Provide the [X, Y] coordinate of the cell's center where the given text is located.  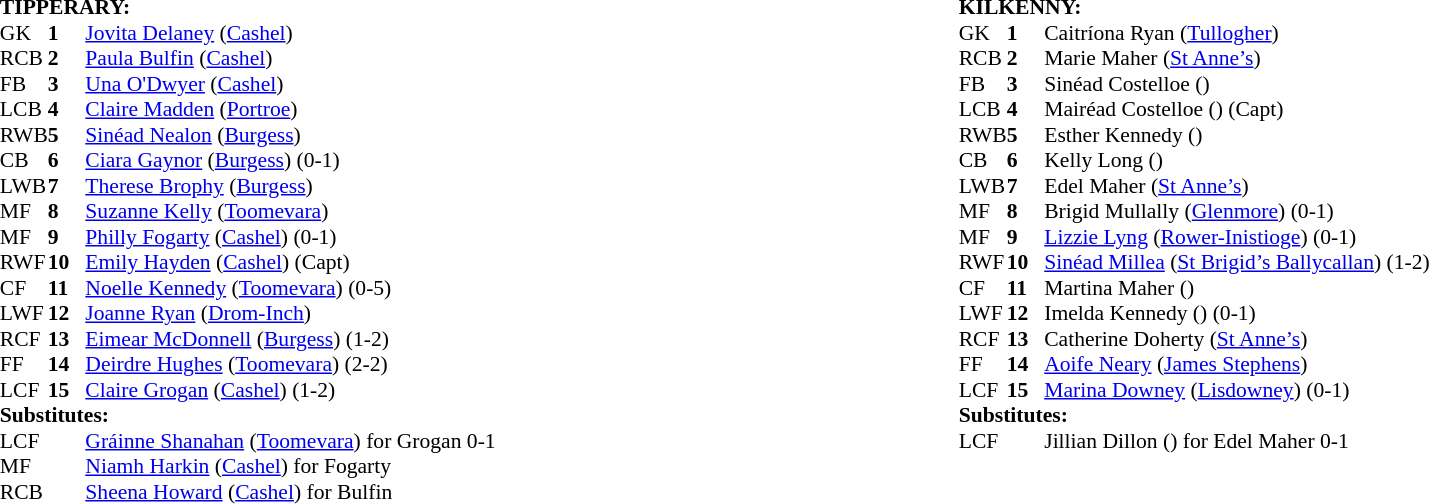
Ciara Gaynor (Burgess) (0-1) [290, 161]
Claire Grogan (Cashel) (1-2) [290, 390]
Sinéad Nealon (Burgess) [290, 135]
Una O'Dwyer (Cashel) [290, 84]
Suzanne Kelly (Toomevara) [290, 211]
Philly Fogarty (Cashel) (0-1) [290, 237]
Substitutes: [248, 415]
Eimear McDonnell (Burgess) (1-2) [290, 339]
Joanne Ryan (Drom-Inch) [290, 313]
Claire Madden (Portroe) [290, 109]
Noelle Kennedy (Toomevara) (0-5) [290, 288]
Therese Brophy (Burgess) [290, 186]
Emily Hayden (Cashel) (Capt) [290, 263]
Deirdre Hughes (Toomevara) (2-2) [290, 365]
Gráinne Shanahan (Toomevara) for Grogan 0-1 [290, 441]
Jovita Delaney (Cashel) [290, 33]
Niamh Harkin (Cashel) for Fogarty [290, 467]
Paula Bulfin (Cashel) [290, 59]
